Locate the cell with the specified text and output its (x, y) center coordinate. 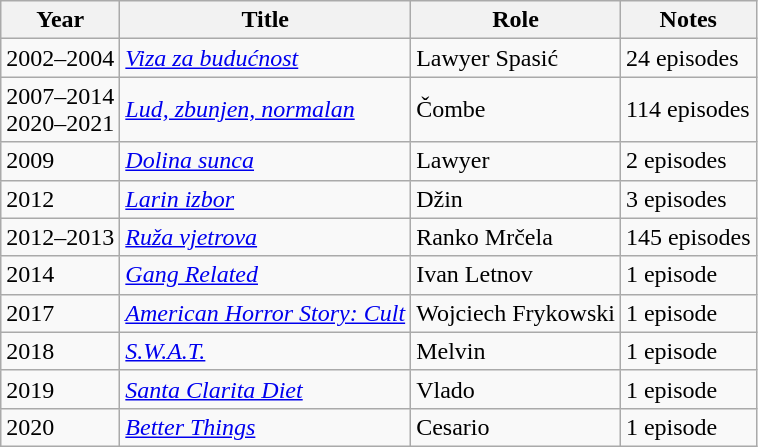
Džin (516, 199)
2 episodes (688, 161)
2017 (60, 313)
2009 (60, 161)
2007–2014 2020–2021 (60, 110)
2020 (60, 427)
Čombe (516, 110)
Gang Related (266, 275)
Dolina sunca (266, 161)
Lawyer Spasić (516, 58)
2012–2013 (60, 237)
114 episodes (688, 110)
2012 (60, 199)
Cesario (516, 427)
2019 (60, 389)
Vlado (516, 389)
145 episodes (688, 237)
2014 (60, 275)
3 episodes (688, 199)
S.W.A.T. (266, 351)
Ranko Mrčela (516, 237)
Ivan Letnov (516, 275)
Larin izbor (266, 199)
Santa Clarita Diet (266, 389)
2002–2004 (60, 58)
Lud, zbunjen, normalan (266, 110)
Notes (688, 20)
Ruža vjetrova (266, 237)
2018 (60, 351)
Role (516, 20)
Wojciech Frykowski (516, 313)
Melvin (516, 351)
American Horror Story: Cult (266, 313)
24 episodes (688, 58)
Viza za budućnost (266, 58)
Better Things (266, 427)
Lawyer (516, 161)
Year (60, 20)
Title (266, 20)
